Locate the cell with the specified text and output its (x, y) center coordinate. 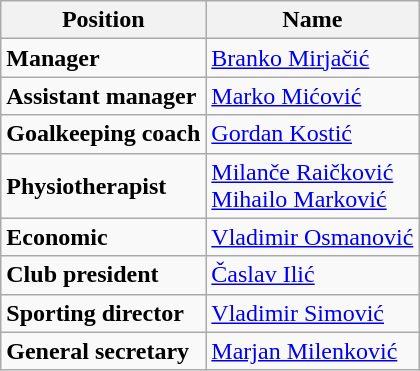
General secretary (104, 351)
Vladimir Simović (312, 313)
Marjan Milenković (312, 351)
Gordan Kostić (312, 134)
Economic (104, 237)
Name (312, 20)
Sporting director (104, 313)
Milanče Raičković Mihailo Marković (312, 186)
Marko Mićović (312, 96)
Manager (104, 58)
Position (104, 20)
Vladimir Osmanović (312, 237)
Club president (104, 275)
Physiotherapist (104, 186)
Goalkeeping coach (104, 134)
Branko Mirjačić (312, 58)
Časlav Ilić (312, 275)
Assistant manager (104, 96)
